Determine the [X, Y] coordinate at the center of the cell enclosing the given text.  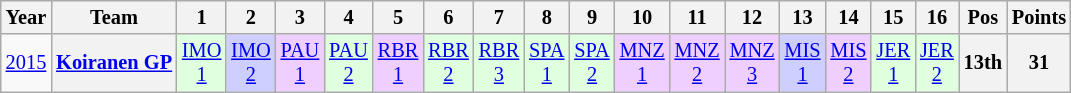
9 [592, 17]
MNZ1 [642, 63]
16 [937, 17]
MIS1 [803, 63]
Pos [983, 17]
JER2 [937, 63]
PAU1 [300, 63]
RBR2 [448, 63]
7 [499, 17]
MIS2 [848, 63]
13 [803, 17]
4 [348, 17]
11 [698, 17]
14 [848, 17]
JER1 [893, 63]
10 [642, 17]
Points [1039, 17]
3 [300, 17]
31 [1039, 63]
2015 [26, 63]
2 [250, 17]
PAU2 [348, 63]
MNZ3 [752, 63]
12 [752, 17]
SPA1 [546, 63]
IMO2 [250, 63]
Team [114, 17]
Year [26, 17]
RBR3 [499, 63]
15 [893, 17]
5 [398, 17]
IMO1 [202, 63]
Koiranen GP [114, 63]
6 [448, 17]
8 [546, 17]
1 [202, 17]
RBR1 [398, 63]
SPA2 [592, 63]
MNZ2 [698, 63]
13th [983, 63]
